Scan for the cell matching the given text and deliver its [x, y] coordinate at center. 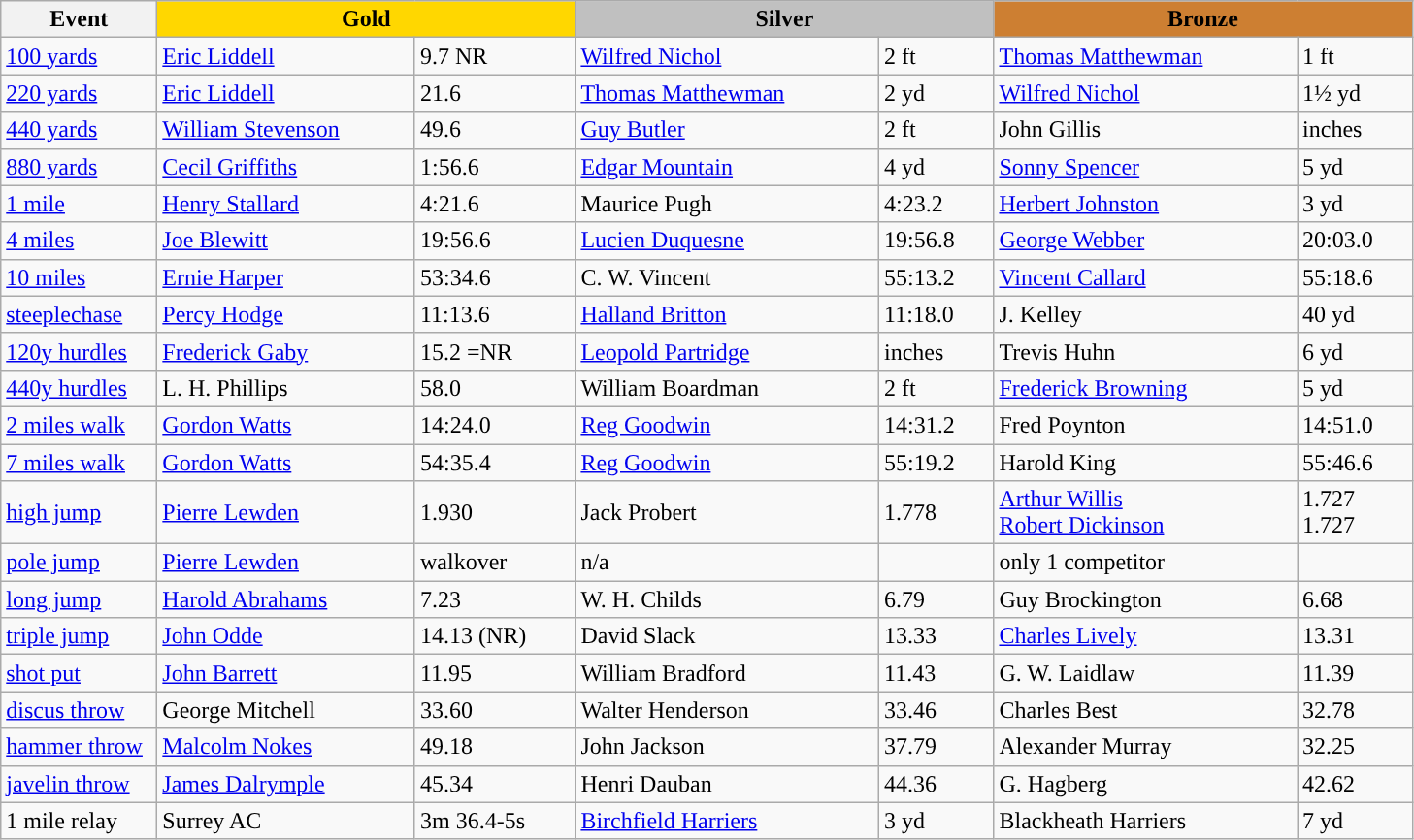
high jump [80, 512]
Malcolm Nokes [286, 747]
45.34 [495, 784]
120y hurdles [80, 351]
1 ft [1355, 56]
49.18 [495, 747]
Vincent Callard [1145, 277]
3m 36.4-5s [495, 821]
Henri Dauban [728, 784]
pole jump [80, 563]
John Jackson [728, 747]
Herbert Johnston [1145, 204]
Cecil Griffiths [286, 167]
Bronze [1203, 19]
Harold Abrahams [286, 599]
James Dalrymple [286, 784]
1.7271.727 [1355, 512]
32.78 [1355, 710]
Halland Britton [728, 314]
6.68 [1355, 599]
William Bradford [728, 673]
javelin throw [80, 784]
13.33 [936, 636]
19:56.8 [936, 241]
Leopold Partridge [728, 351]
Percy Hodge [286, 314]
Henry Stallard [286, 204]
W. H. Childs [728, 599]
440 yards [80, 130]
Sonny Spencer [1145, 167]
Ernie Harper [286, 277]
33.46 [936, 710]
55:46.6 [1355, 463]
Walter Henderson [728, 710]
Gold [367, 19]
44.36 [936, 784]
100 yards [80, 56]
George Mitchell [286, 710]
n/a [728, 563]
J. Kelley [1145, 314]
21.6 [495, 93]
7 yd [1355, 821]
John Odde [286, 636]
4 yd [936, 167]
880 yards [80, 167]
Edgar Mountain [728, 167]
1 mile relay [80, 821]
9.7 NR [495, 56]
14.13 (NR) [495, 636]
13.31 [1355, 636]
20:03.0 [1355, 241]
Guy Butler [728, 130]
7.23 [495, 599]
David Slack [728, 636]
53:34.6 [495, 277]
Trevis Huhn [1145, 351]
walkover [495, 563]
33.60 [495, 710]
11.43 [936, 673]
11:18.0 [936, 314]
George Webber [1145, 241]
11.39 [1355, 673]
55:19.2 [936, 463]
L. H. Phillips [286, 388]
Silver [784, 19]
1 mile [80, 204]
37.79 [936, 747]
Surrey AC [286, 821]
49.6 [495, 130]
William Stevenson [286, 130]
1.778 [936, 512]
shot put [80, 673]
4:21.6 [495, 204]
58.0 [495, 388]
6.79 [936, 599]
triple jump [80, 636]
Blackheath Harriers [1145, 821]
Jack Probert [728, 512]
32.25 [1355, 747]
4:23.2 [936, 204]
Joe Blewitt [286, 241]
14:31.2 [936, 425]
220 yards [80, 93]
John Barrett [286, 673]
55:13.2 [936, 277]
54:35.4 [495, 463]
only 1 competitor [1145, 563]
40 yd [1355, 314]
G. Hagberg [1145, 784]
19:56.6 [495, 241]
Frederick Gaby [286, 351]
Event [80, 19]
steeplechase [80, 314]
Alexander Murray [1145, 747]
Harold King [1145, 463]
Guy Brockington [1145, 599]
10 miles [80, 277]
Lucien Duquesne [728, 241]
Frederick Browning [1145, 388]
1:56.6 [495, 167]
440y hurdles [80, 388]
Arthur WillisRobert Dickinson [1145, 512]
2 miles walk [80, 425]
14:24.0 [495, 425]
2 yd [936, 93]
C. W. Vincent [728, 277]
Charles Lively [1145, 636]
hammer throw [80, 747]
11.95 [495, 673]
Maurice Pugh [728, 204]
long jump [80, 599]
Charles Best [1145, 710]
15.2 =NR [495, 351]
G. W. Laidlaw [1145, 673]
Fred Poynton [1145, 425]
42.62 [1355, 784]
7 miles walk [80, 463]
William Boardman [728, 388]
6 yd [1355, 351]
55:18.6 [1355, 277]
John Gillis [1145, 130]
1.930 [495, 512]
14:51.0 [1355, 425]
Birchfield Harriers [728, 821]
1½ yd [1355, 93]
discus throw [80, 710]
4 miles [80, 241]
11:13.6 [495, 314]
